Capture the cell that displays the provided text and extract its [x, y] central coordinate. 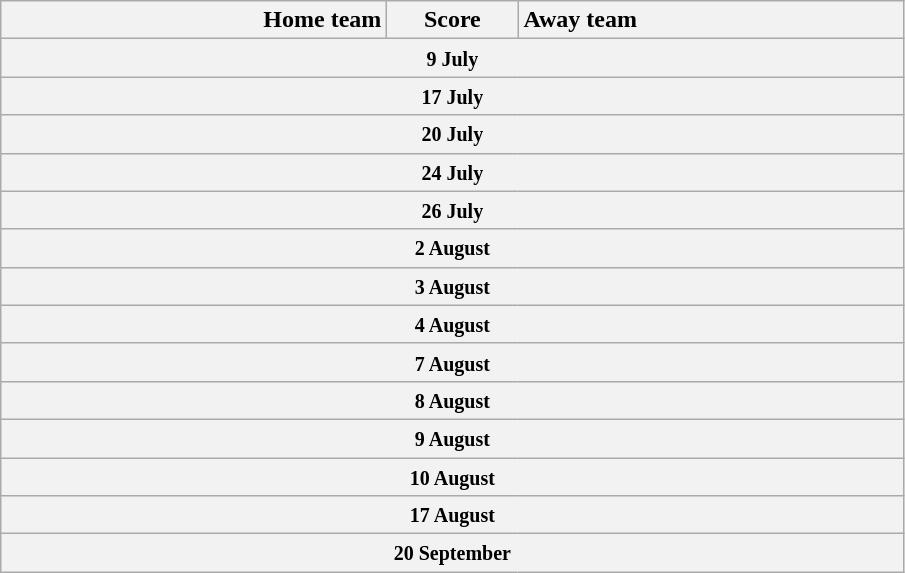
17 July [452, 96]
2 August [452, 248]
9 August [452, 438]
Away team [711, 20]
7 August [452, 362]
Score [452, 20]
3 August [452, 286]
Home team [194, 20]
26 July [452, 210]
20 July [452, 134]
17 August [452, 515]
4 August [452, 324]
9 July [452, 58]
10 August [452, 477]
24 July [452, 172]
20 September [452, 553]
8 August [452, 400]
